Identify which cell holds the provided text, then report its [X, Y] central coordinate. 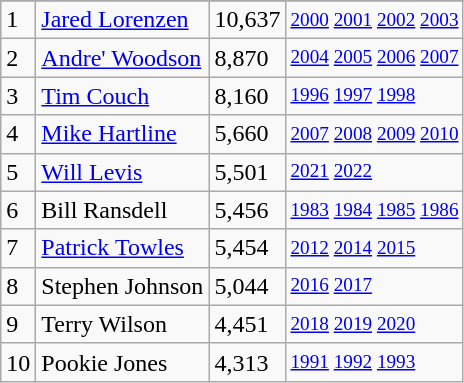
2018 2019 2020 [374, 324]
1983 1984 1985 1986 [374, 210]
3 [18, 96]
Stephen Johnson [122, 286]
8 [18, 286]
5,044 [248, 286]
1996 1997 1998 [374, 96]
8,160 [248, 96]
5,660 [248, 134]
5,501 [248, 172]
2000 2001 2002 2003 [374, 20]
2 [18, 58]
Andre' Woodson [122, 58]
6 [18, 210]
2012 2014 2015 [374, 248]
Terry Wilson [122, 324]
Will Levis [122, 172]
Patrick Towles [122, 248]
Tim Couch [122, 96]
1991 1992 1993 [374, 362]
2016 2017 [374, 286]
2007 2008 2009 2010 [374, 134]
1 [18, 20]
4 [18, 134]
4,451 [248, 324]
2021 2022 [374, 172]
10,637 [248, 20]
4,313 [248, 362]
Jared Lorenzen [122, 20]
Bill Ransdell [122, 210]
9 [18, 324]
Pookie Jones [122, 362]
Mike Hartline [122, 134]
10 [18, 362]
5 [18, 172]
5,454 [248, 248]
8,870 [248, 58]
2004 2005 2006 2007 [374, 58]
5,456 [248, 210]
7 [18, 248]
